Determine the (x, y) coordinate at the center of the cell enclosing the given text.  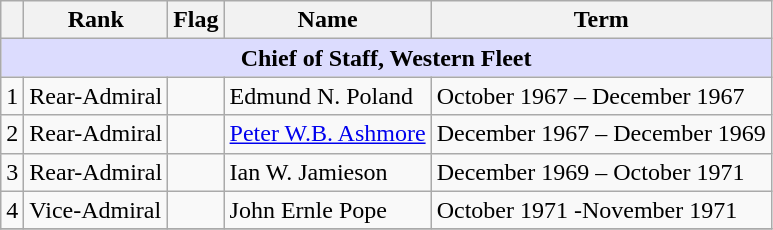
Peter W.B. Ashmore (328, 134)
October 1967 – December 1967 (601, 96)
Name (328, 20)
Vice-Admiral (96, 210)
John Ernle Pope (328, 210)
December 1967 – December 1969 (601, 134)
Flag (196, 20)
Chief of Staff, Western Fleet (386, 58)
October 1971 -November 1971 (601, 210)
1 (12, 96)
Ian W. Jamieson (328, 172)
Edmund N. Poland (328, 96)
Term (601, 20)
December 1969 – October 1971 (601, 172)
3 (12, 172)
Rank (96, 20)
4 (12, 210)
2 (12, 134)
